Output the [x, y] coordinate of the center of the cell containing the given text.  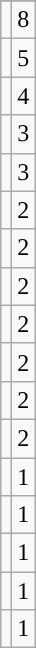
8 [24, 20]
4 [24, 96]
5 [24, 58]
